Output the [x, y] coordinate of the center of the cell containing the given text.  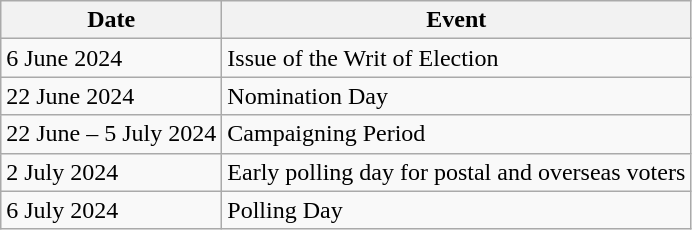
22 June 2024 [112, 96]
Date [112, 20]
6 July 2024 [112, 210]
22 June – 5 July 2024 [112, 134]
Event [456, 20]
6 June 2024 [112, 58]
2 July 2024 [112, 172]
Issue of the Writ of Election [456, 58]
Early polling day for postal and overseas voters [456, 172]
Polling Day [456, 210]
Campaigning Period [456, 134]
Nomination Day [456, 96]
